Locate the cell with the specified text and output its [X, Y] center coordinate. 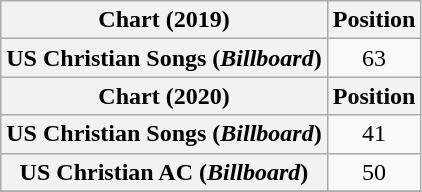
41 [374, 134]
Chart (2019) [164, 20]
Chart (2020) [164, 96]
50 [374, 172]
63 [374, 58]
US Christian AC (Billboard) [164, 172]
